Determine the (x, y) coordinate at the center of the cell enclosing the given text.  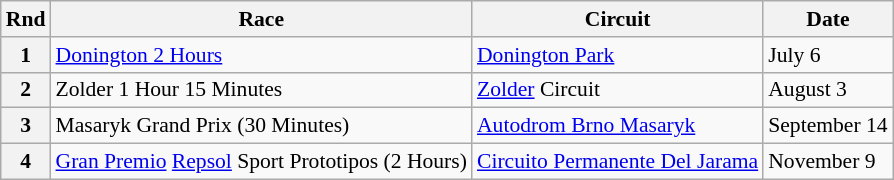
Donington Park (618, 55)
Autodrom Brno Masaryk (618, 126)
Circuito Permanente Del Jarama (618, 162)
1 (26, 55)
Race (260, 19)
Masaryk Grand Prix (30 Minutes) (260, 126)
November 9 (828, 162)
2 (26, 90)
Donington 2 Hours (260, 55)
August 3 (828, 90)
Rnd (26, 19)
Circuit (618, 19)
3 (26, 126)
4 (26, 162)
July 6 (828, 55)
Gran Premio Repsol Sport Prototipos (2 Hours) (260, 162)
Zolder 1 Hour 15 Minutes (260, 90)
Date (828, 19)
September 14 (828, 126)
Zolder Circuit (618, 90)
